Capture the cell that displays the provided text and extract its (X, Y) central coordinate. 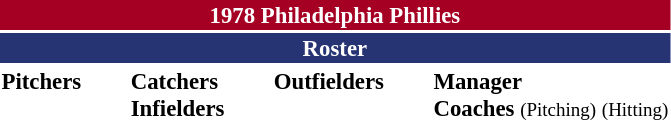
1978 Philadelphia Phillies (335, 15)
Roster (335, 48)
